Extract the [x, y] coordinate from the center of the cell holding the provided text.  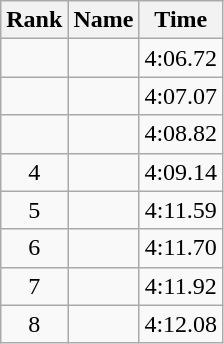
4:11.59 [181, 210]
Time [181, 20]
4 [34, 172]
4:11.92 [181, 286]
7 [34, 286]
4:07.07 [181, 96]
6 [34, 248]
Rank [34, 20]
4:06.72 [181, 58]
5 [34, 210]
Name [104, 20]
4:09.14 [181, 172]
4:08.82 [181, 134]
4:12.08 [181, 324]
4:11.70 [181, 248]
8 [34, 324]
